Return (x, y) of the center of cell containing provided text 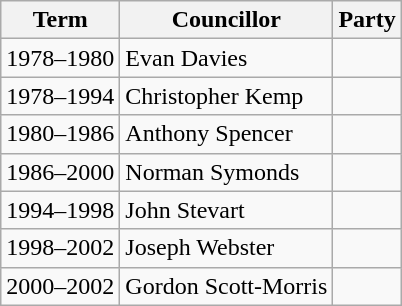
1978–1980 (60, 58)
Term (60, 20)
1994–1998 (60, 210)
Christopher Kemp (226, 96)
1978–1994 (60, 96)
2000–2002 (60, 286)
1980–1986 (60, 134)
Councillor (226, 20)
Party (367, 20)
Evan Davies (226, 58)
Norman Symonds (226, 172)
1998–2002 (60, 248)
Gordon Scott-Morris (226, 286)
Joseph Webster (226, 248)
John Stevart (226, 210)
1986–2000 (60, 172)
Anthony Spencer (226, 134)
